Extract the [X, Y] coordinate from the center of the cell holding the provided text.  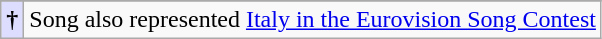
† [12, 20]
Song also represented Italy in the Eurovision Song Contest [313, 20]
